Detect which cell encompasses the target text, then output its [x, y] center coordinate. 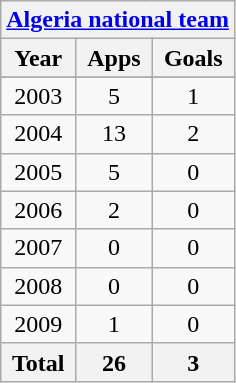
Algeria national team [118, 20]
2007 [38, 248]
26 [114, 362]
13 [114, 134]
2008 [38, 286]
2006 [38, 210]
3 [193, 362]
2005 [38, 172]
Total [38, 362]
2009 [38, 324]
Year [38, 58]
2004 [38, 134]
Apps [114, 58]
Goals [193, 58]
2003 [38, 96]
